Determine the [x, y] coordinate at the center of the cell enclosing the given text.  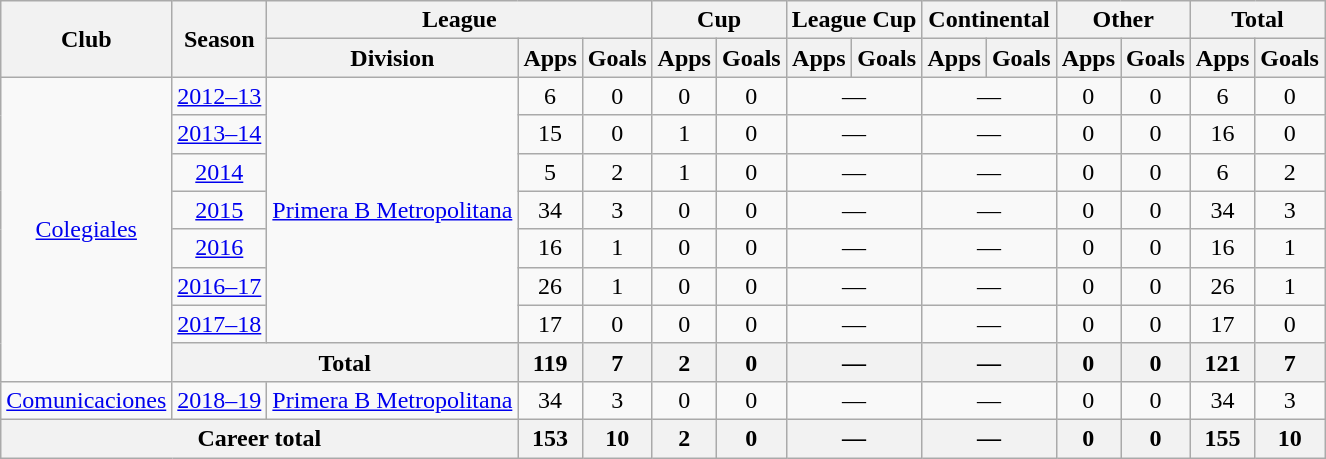
15 [550, 134]
Continental [989, 20]
121 [1222, 362]
2016 [220, 248]
Division [392, 58]
Other [1123, 20]
119 [550, 362]
155 [1222, 438]
2015 [220, 210]
2017–18 [220, 324]
Career total [260, 438]
Comunicaciones [86, 400]
League [460, 20]
2016–17 [220, 286]
Season [220, 39]
Cup [719, 20]
5 [550, 172]
Colegiales [86, 229]
2012–13 [220, 96]
153 [550, 438]
League Cup [854, 20]
Club [86, 39]
2018–19 [220, 400]
2014 [220, 172]
2013–14 [220, 134]
